Capture the cell that displays the provided text and extract its [X, Y] central coordinate. 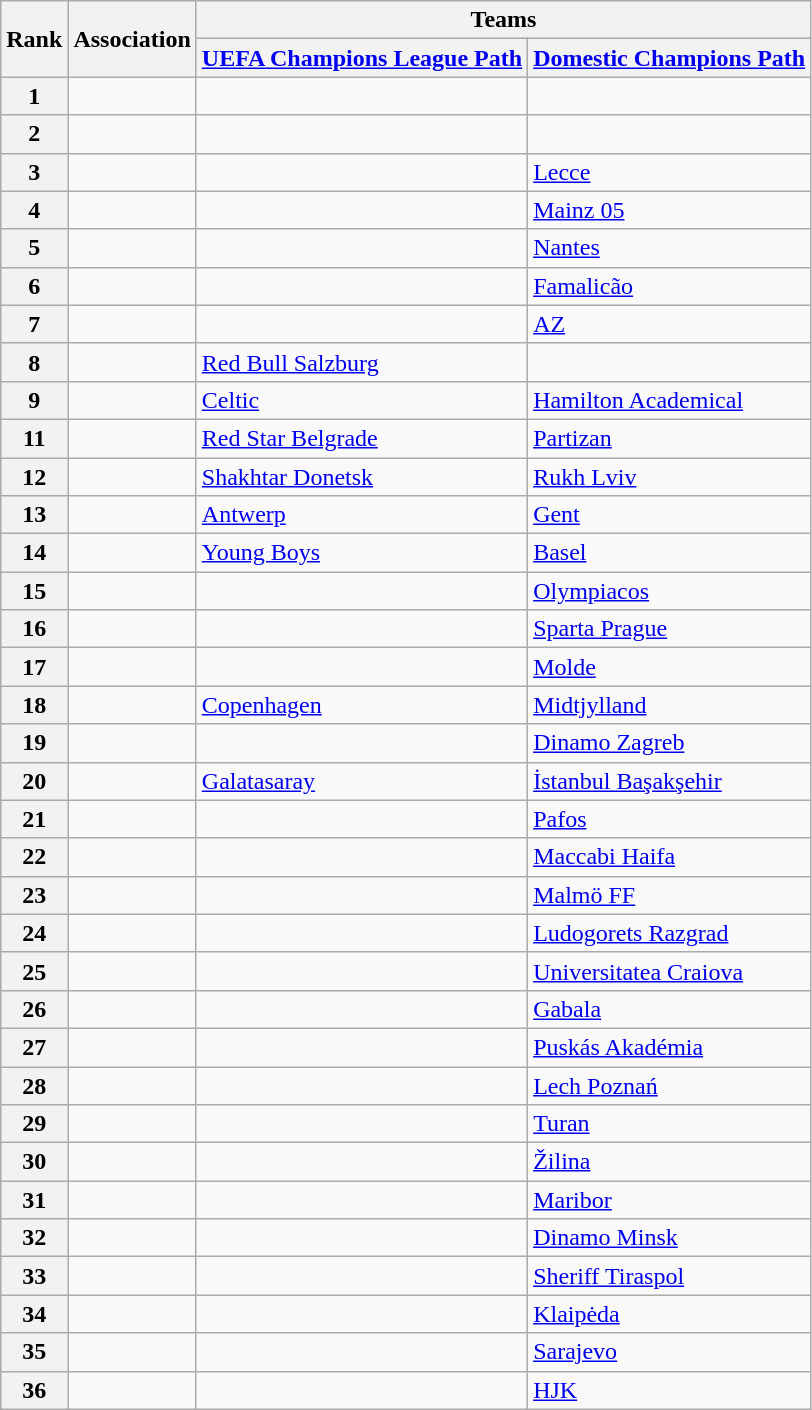
1 [34, 96]
Rukh Lviv [670, 477]
Molde [670, 667]
Ludogorets Razgrad [670, 933]
Young Boys [362, 553]
Red Bull Salzburg [362, 362]
Sarajevo [670, 1352]
7 [34, 324]
Puskás Akadémia [670, 1047]
Pafos [670, 819]
35 [34, 1352]
Hamilton Academical [670, 400]
Celtic [362, 400]
Maccabi Haifa [670, 857]
11 [34, 438]
3 [34, 172]
20 [34, 781]
14 [34, 553]
AZ [670, 324]
Galatasaray [362, 781]
24 [34, 933]
8 [34, 362]
26 [34, 1009]
Shakhtar Donetsk [362, 477]
36 [34, 1390]
Copenhagen [362, 705]
22 [34, 857]
İstanbul Başakşehir [670, 781]
Rank [34, 39]
Dinamo Zagreb [670, 743]
9 [34, 400]
17 [34, 667]
Lech Poznań [670, 1085]
15 [34, 591]
28 [34, 1085]
Lecce [670, 172]
31 [34, 1200]
Klaipėda [670, 1314]
Teams [503, 20]
34 [34, 1314]
Malmö FF [670, 895]
32 [34, 1238]
Nantes [670, 248]
Partizan [670, 438]
Basel [670, 553]
18 [34, 705]
HJK [670, 1390]
Olympiacos [670, 591]
25 [34, 971]
29 [34, 1124]
6 [34, 286]
5 [34, 248]
27 [34, 1047]
Association [132, 39]
12 [34, 477]
23 [34, 895]
21 [34, 819]
Famalicão [670, 286]
Žilina [670, 1162]
16 [34, 629]
4 [34, 210]
13 [34, 515]
Domestic Champions Path [670, 58]
Dinamo Minsk [670, 1238]
Sparta Prague [670, 629]
Antwerp [362, 515]
Gent [670, 515]
Midtjylland [670, 705]
19 [34, 743]
Sheriff Tiraspol [670, 1276]
Mainz 05 [670, 210]
UEFA Champions League Path [362, 58]
2 [34, 134]
Universitatea Craiova [670, 971]
Red Star Belgrade [362, 438]
Maribor [670, 1200]
Turan [670, 1124]
33 [34, 1276]
30 [34, 1162]
Gabala [670, 1009]
